From the cell containing the given text, extract its center point as (X, Y) coordinate. 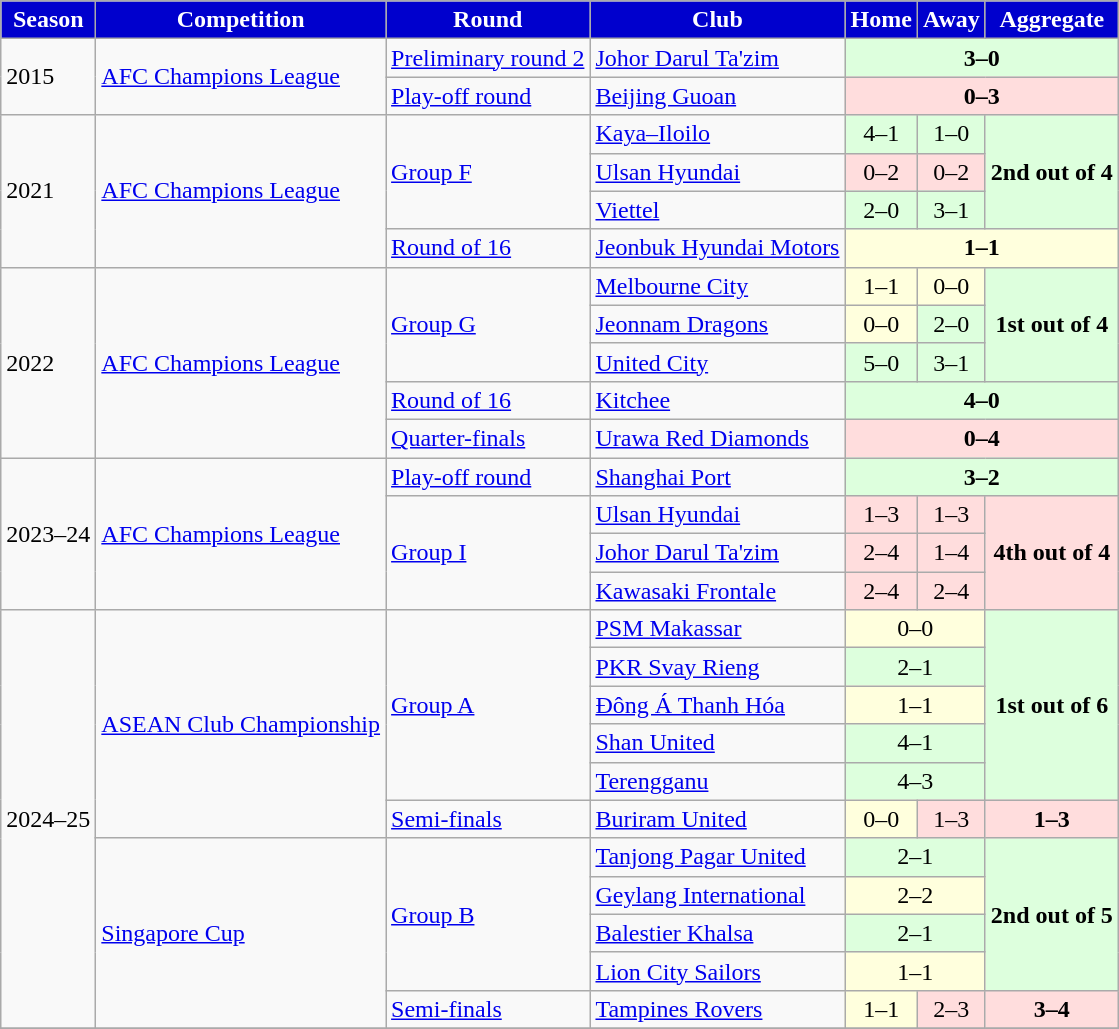
Beijing Guoan (718, 96)
Group A (488, 705)
Group F (488, 172)
Singapore Cup (241, 933)
Home (881, 20)
Round (488, 20)
5–0 (881, 362)
PSM Makassar (718, 629)
Preliminary round 2 (488, 58)
Aggregate (1052, 20)
2–3 (951, 1009)
Kawasaki Frontale (718, 591)
ASEAN Club Championship (241, 724)
Group I (488, 553)
Competition (241, 20)
4–3 (915, 781)
1–0 (951, 134)
Season (48, 20)
0–3 (982, 96)
1–4 (951, 553)
Viettel (718, 210)
Group G (488, 324)
2024–25 (48, 820)
3–2 (982, 477)
1st out of 6 (1052, 705)
Jeonnam Dragons (718, 324)
4th out of 4 (1052, 553)
Shanghai Port (718, 477)
Lion City Sailors (718, 971)
2022 (48, 362)
2021 (48, 191)
Shan United (718, 743)
3–4 (1052, 1009)
Quarter-finals (488, 438)
2–2 (915, 895)
PKR Svay Rieng (718, 667)
Kaya–Iloilo (718, 134)
2nd out of 5 (1052, 914)
1st out of 4 (1052, 324)
Đông Á Thanh Hóa (718, 705)
2015 (48, 77)
Melbourne City (718, 286)
Away (951, 20)
Jeonbuk Hyundai Motors (718, 248)
Club (718, 20)
Geylang International (718, 895)
Group B (488, 914)
Terengganu (718, 781)
2nd out of 4 (1052, 172)
Tanjong Pagar United (718, 857)
0–4 (982, 438)
3–0 (982, 58)
United City (718, 362)
Kitchee (718, 400)
Tampines Rovers (718, 1009)
4–0 (982, 400)
2023–24 (48, 534)
Urawa Red Diamonds (718, 438)
Buriram United (718, 819)
Balestier Khalsa (718, 933)
